Return (X, Y) of the center of cell containing provided text 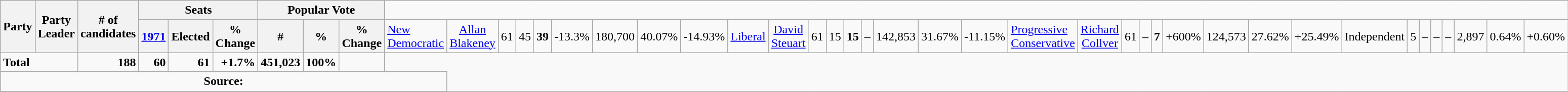
# ofcandidates (108, 26)
180,700 (615, 36)
David Steuart (789, 36)
Allan Blakeney (473, 36)
Total (39, 62)
45 (524, 36)
+1.7% (235, 62)
-11.15% (985, 36)
+25.49% (1317, 36)
+600% (1183, 36)
Richard Collver (1099, 36)
Elected (190, 36)
Liberal (748, 36)
142,853 (896, 36)
7 (1157, 36)
% (321, 36)
New Democratic (416, 36)
40.07% (659, 36)
Progressive Conservative (1043, 36)
5 (1413, 36)
Source: (224, 81)
39 (543, 36)
Party (18, 26)
2,897 (1471, 36)
31.67% (939, 36)
0.64% (1505, 36)
60 (154, 62)
-14.93% (705, 36)
1971 (154, 36)
+0.60% (1546, 36)
100% (321, 62)
# (280, 36)
27.62% (1270, 36)
Independent (1375, 36)
Party Leader (56, 26)
Popular Vote (321, 10)
-13.3% (572, 36)
124,573 (1226, 36)
451,023 (280, 62)
188 (108, 62)
Seats (198, 10)
